Determine the (x, y) coordinate at the center of the cell enclosing the given text.  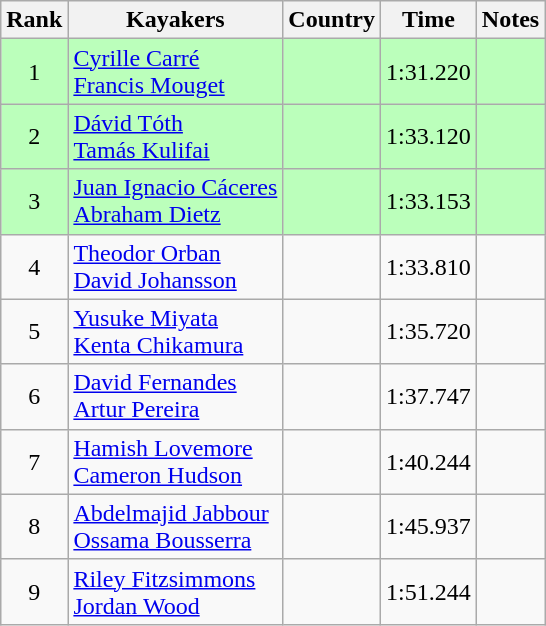
1:33.810 (429, 266)
Juan Ignacio CáceresAbraham Dietz (176, 202)
1:45.937 (429, 526)
Riley FitzsimmonsJordan Wood (176, 592)
2 (34, 136)
1:33.120 (429, 136)
Yusuke MiyataKenta Chikamura (176, 332)
6 (34, 396)
Kayakers (176, 20)
Country (332, 20)
8 (34, 526)
1:51.244 (429, 592)
4 (34, 266)
5 (34, 332)
1:31.220 (429, 72)
Time (429, 20)
1 (34, 72)
7 (34, 462)
3 (34, 202)
David FernandesArtur Pereira (176, 396)
1:40.244 (429, 462)
Theodor OrbanDavid Johansson (176, 266)
1:37.747 (429, 396)
Hamish LovemoreCameron Hudson (176, 462)
Cyrille CarréFrancis Mouget (176, 72)
Dávid TóthTamás Kulifai (176, 136)
1:33.153 (429, 202)
1:35.720 (429, 332)
Abdelmajid JabbourOssama Bousserra (176, 526)
9 (34, 592)
Notes (510, 20)
Rank (34, 20)
